Detect which cell encompasses the target text, then output its (X, Y) center coordinate. 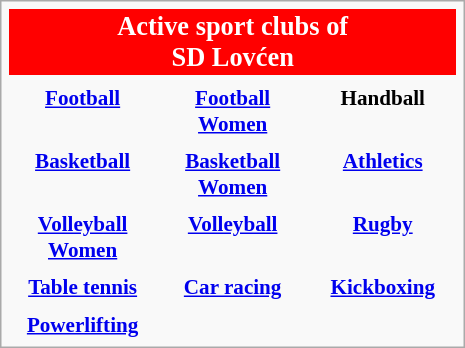
Volleyball Women (82, 237)
Football (82, 111)
Kickboxing (382, 287)
Car racing (232, 287)
Basketball Women (232, 174)
Table tennis (82, 287)
Volleyball (232, 237)
Handball (382, 111)
Active sport clubs ofSD Lovćen (232, 42)
Football Women (232, 111)
Rugby (382, 237)
Powerlifting (82, 324)
Athletics (382, 174)
Basketball (82, 174)
